Detect which cell encompasses the target text, then output its (x, y) center coordinate. 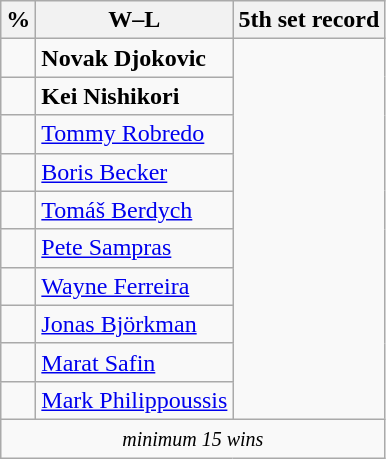
Marat Safin (134, 362)
Tomáš Berdych (134, 210)
Boris Becker (134, 172)
Kei Nishikori (134, 96)
minimum 15 wins (193, 438)
Novak Djokovic (134, 58)
% (18, 20)
Jonas Björkman (134, 324)
Pete Sampras (134, 248)
Tommy Robredo (134, 134)
Mark Philippoussis (134, 400)
5th set record (309, 20)
Wayne Ferreira (134, 286)
W–L (134, 20)
